Return the (X, Y) coordinate for the center point of the cell that contains the specified text.  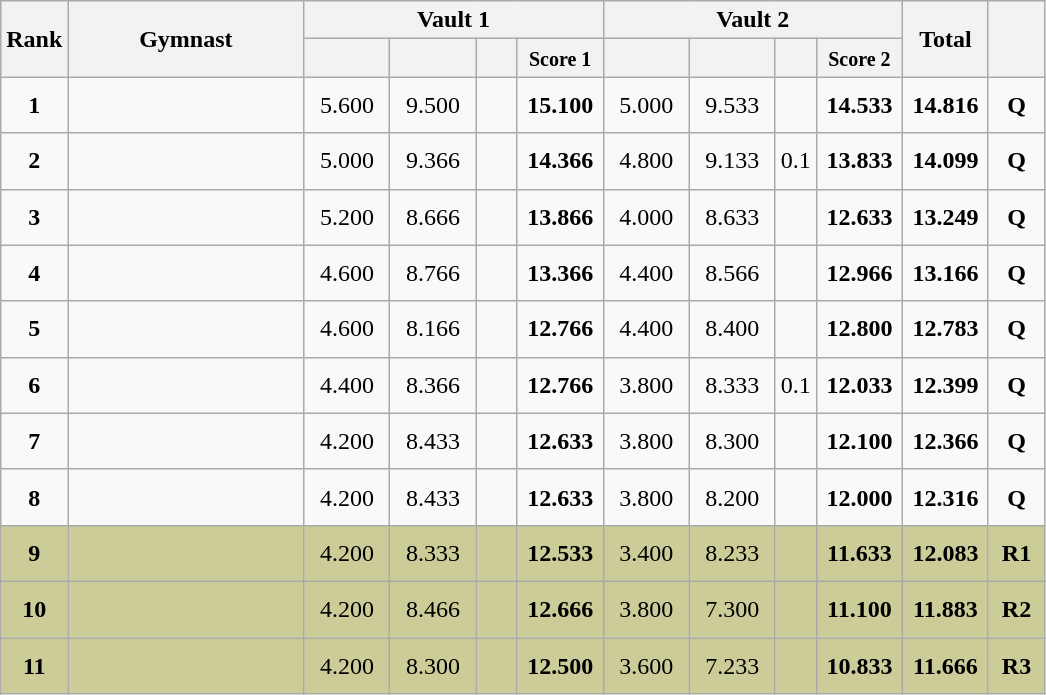
14.099 (945, 161)
8.366 (433, 385)
R3 (1016, 666)
Total (945, 39)
12.800 (859, 329)
9.133 (732, 161)
5.600 (347, 105)
12.000 (859, 497)
Score 2 (859, 58)
4.000 (646, 217)
2 (34, 161)
3.600 (646, 666)
12.399 (945, 385)
11.633 (859, 553)
8 (34, 497)
9.366 (433, 161)
7 (34, 441)
Vault 1 (454, 20)
10.833 (859, 666)
13.166 (945, 273)
12.500 (560, 666)
11.883 (945, 609)
14.816 (945, 105)
Rank (34, 39)
9 (34, 553)
12.783 (945, 329)
8.466 (433, 609)
3.400 (646, 553)
8.766 (433, 273)
4 (34, 273)
11.100 (859, 609)
12.366 (945, 441)
9.533 (732, 105)
5.200 (347, 217)
R2 (1016, 609)
15.100 (560, 105)
14.366 (560, 161)
Vault 2 (752, 20)
7.300 (732, 609)
4.800 (646, 161)
1 (34, 105)
13.833 (859, 161)
8.633 (732, 217)
12.966 (859, 273)
9.500 (433, 105)
12.033 (859, 385)
8.166 (433, 329)
14.533 (859, 105)
13.866 (560, 217)
5 (34, 329)
R1 (1016, 553)
11 (34, 666)
8.666 (433, 217)
12.533 (560, 553)
12.083 (945, 553)
13.249 (945, 217)
12.666 (560, 609)
12.100 (859, 441)
8.233 (732, 553)
8.200 (732, 497)
8.566 (732, 273)
7.233 (732, 666)
Score 1 (560, 58)
6 (34, 385)
13.366 (560, 273)
12.316 (945, 497)
Gymnast (186, 39)
3 (34, 217)
8.400 (732, 329)
10 (34, 609)
11.666 (945, 666)
